For the text-containing cell, return its midpoint in (x, y) coordinate format. 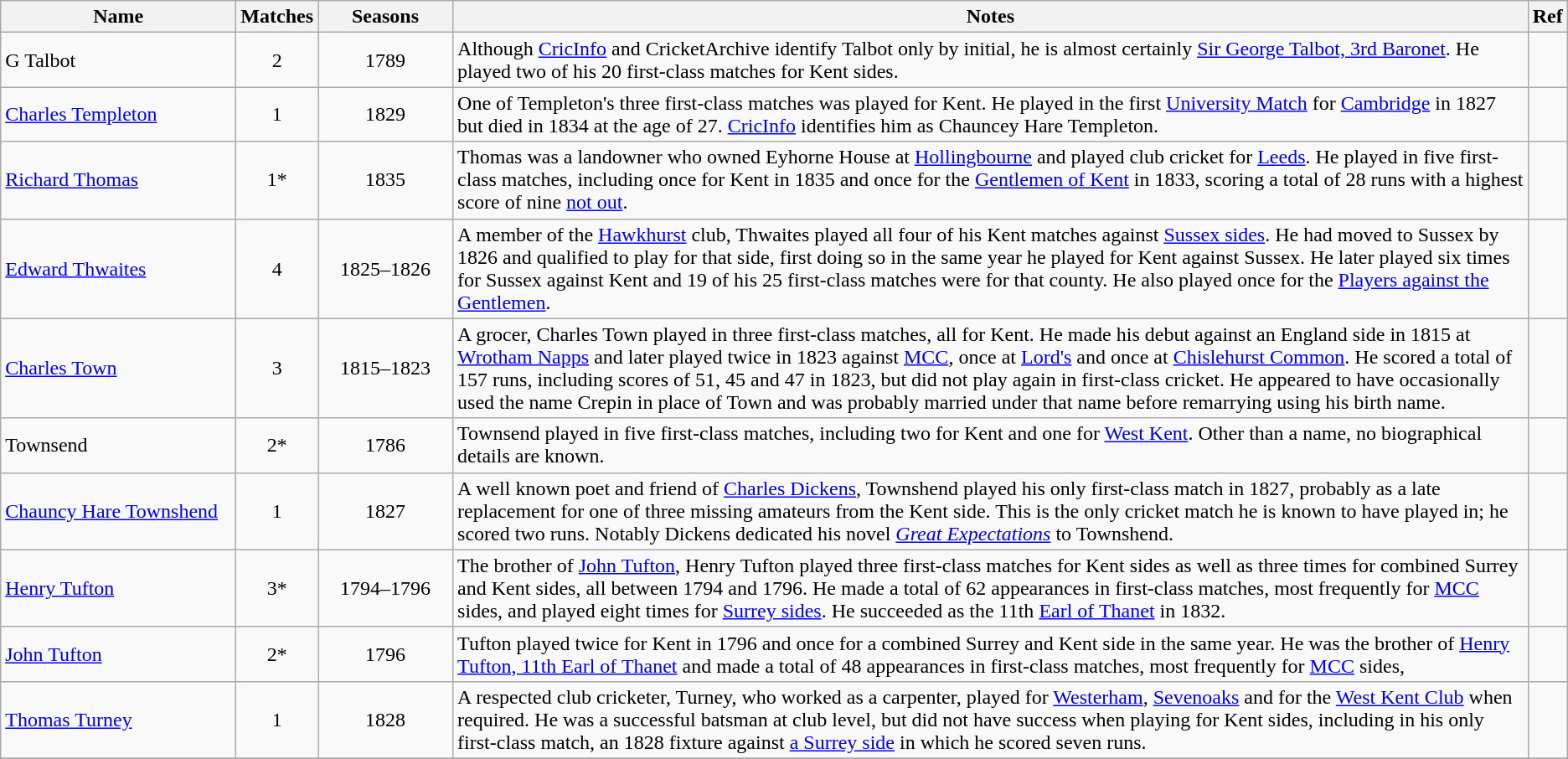
4 (277, 268)
Chauncy Hare Townshend (119, 511)
Name (119, 17)
1794–1796 (385, 588)
1815–1823 (385, 369)
Charles Templeton (119, 114)
Richard Thomas (119, 180)
Notes (991, 17)
Edward Thwaites (119, 268)
G Talbot (119, 60)
1827 (385, 511)
1825–1826 (385, 268)
Townsend (119, 446)
1789 (385, 60)
1786 (385, 446)
Henry Tufton (119, 588)
3 (277, 369)
John Tufton (119, 653)
Townsend played in five first-class matches, including two for Kent and one for West Kent. Other than a name, no biographical details are known. (991, 446)
Thomas Turney (119, 720)
Ref (1548, 17)
Charles Town (119, 369)
1796 (385, 653)
1* (277, 180)
Matches (277, 17)
1829 (385, 114)
1828 (385, 720)
Seasons (385, 17)
1835 (385, 180)
3* (277, 588)
2 (277, 60)
